Capture the cell that displays the provided text and extract its (x, y) central coordinate. 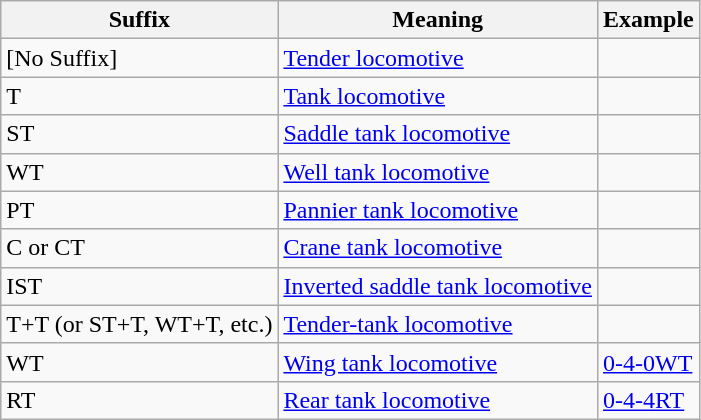
0-4-0WT (649, 362)
0-4-4RT (649, 400)
RT (140, 400)
Tender locomotive (438, 58)
C or CT (140, 248)
Example (649, 20)
Rear tank locomotive (438, 400)
Meaning (438, 20)
Tender-tank locomotive (438, 324)
IST (140, 286)
Pannier tank locomotive (438, 210)
T (140, 96)
[No Suffix] (140, 58)
Tank locomotive (438, 96)
Inverted saddle tank locomotive (438, 286)
T+T (or ST+T, WT+T, etc.) (140, 324)
PT (140, 210)
Wing tank locomotive (438, 362)
Well tank locomotive (438, 172)
ST (140, 134)
Crane tank locomotive (438, 248)
Suffix (140, 20)
Saddle tank locomotive (438, 134)
